Extract the (X, Y) coordinate from the center of the cell holding the provided text.  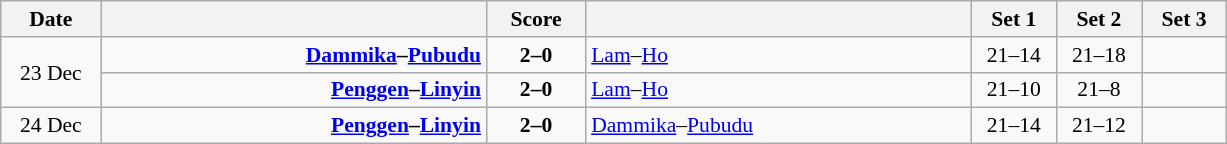
23 Dec (51, 72)
Date (51, 19)
Score (536, 19)
Set 2 (1098, 19)
24 Dec (51, 126)
Set 3 (1184, 19)
Set 1 (1014, 19)
21–18 (1098, 55)
21–12 (1098, 126)
21–10 (1014, 90)
21–8 (1098, 90)
